Identify which cell holds the provided text, then report its (X, Y) central coordinate. 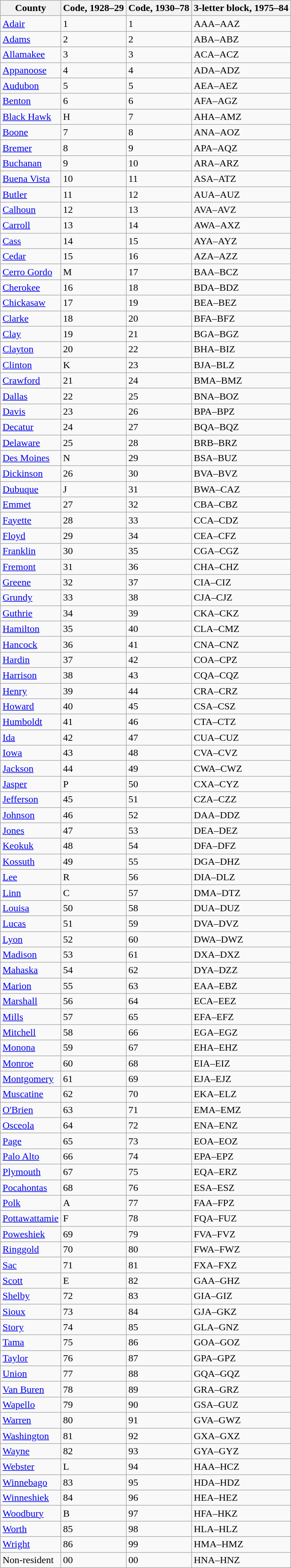
Clayton (31, 349)
Iowa (31, 753)
CHA–CHZ (241, 567)
Code, 1928–29 (93, 8)
ABA–ABZ (241, 39)
GQA–GQZ (241, 1374)
AZA–AZZ (241, 256)
Crawford (31, 380)
Jackson (31, 769)
BFA–BFZ (241, 318)
Code, 1930–78 (159, 8)
Jones (31, 830)
CUA–CUZ (241, 738)
Jasper (31, 784)
CCA–CDZ (241, 520)
3-letter block, 1975–84 (241, 8)
DWA–DWZ (241, 939)
Clay (31, 334)
K (93, 365)
Polk (31, 1203)
Winneshiek (31, 1498)
HFA–HKZ (241, 1513)
FAA–FPZ (241, 1203)
DVA–DVZ (241, 923)
Bremer (31, 148)
CIA–CIZ (241, 582)
96 (159, 1498)
AAA–AAZ (241, 24)
Clinton (31, 365)
A (93, 1203)
Buena Vista (31, 179)
EHA–EHZ (241, 1048)
BVA–BVZ (241, 474)
HDA–HDZ (241, 1482)
Poweshiek (31, 1234)
CNA–CNZ (241, 644)
R (93, 877)
GSA–GUZ (241, 1405)
Ida (31, 738)
Winnebago (31, 1482)
DMA–DTZ (241, 892)
HLA–HLZ (241, 1529)
ANA–AOZ (241, 132)
BRB–BRZ (241, 442)
Dallas (31, 396)
Guthrie (31, 613)
CEA–CFZ (241, 536)
Greene (31, 582)
97 (159, 1513)
EIA–EIZ (241, 1063)
91 (159, 1420)
Union (31, 1374)
Pottawattamie (31, 1219)
DAA–DDZ (241, 815)
Cerro Gordo (31, 272)
M (93, 272)
EAA–EBZ (241, 986)
C (93, 892)
HNA–HNZ (241, 1560)
BSA–BUZ (241, 458)
94 (159, 1467)
DIA–DLZ (241, 877)
GOA–GOZ (241, 1343)
Cass (31, 241)
EMA–EMZ (241, 1110)
CRA–CRZ (241, 691)
Plymouth (31, 1172)
CWA–CWZ (241, 769)
ASA–ATZ (241, 179)
AEA–AEZ (241, 86)
FQA–FUZ (241, 1219)
Mahaska (31, 970)
DFA–DFZ (241, 846)
Sioux (31, 1312)
GLA–GNZ (241, 1327)
FWA–FWZ (241, 1250)
HEA–HEZ (241, 1498)
Ringgold (31, 1250)
Humboldt (31, 722)
Carroll (31, 225)
Mitchell (31, 1032)
AFA–AGZ (241, 101)
ESA–ESZ (241, 1188)
Worth (31, 1529)
CGA–CGZ (241, 551)
HMA–HMZ (241, 1544)
ARA–ARZ (241, 163)
Taylor (31, 1358)
BDA–BDZ (241, 287)
CKA–CKZ (241, 613)
Adair (31, 24)
DEA–DEZ (241, 830)
GRA–GRZ (241, 1389)
Non-resident (31, 1560)
EFA–EFZ (241, 1017)
Webster (31, 1467)
90 (159, 1405)
E (93, 1281)
Johnson (31, 815)
Decatur (31, 427)
CTA–CTZ (241, 722)
COA–CPZ (241, 660)
Dubuque (31, 489)
O'Brien (31, 1110)
Van Buren (31, 1389)
CLA–CMZ (241, 629)
Audubon (31, 86)
FXA–FXZ (241, 1265)
Palo Alto (31, 1156)
AYA–AYZ (241, 241)
BAA–BCZ (241, 272)
Woodbury (31, 1513)
HAA–HCZ (241, 1467)
Monona (31, 1048)
P (93, 784)
Black Hawk (31, 117)
ENA–ENZ (241, 1125)
Scott (31, 1281)
Washington (31, 1435)
L (93, 1467)
BNA–BOZ (241, 396)
DGA–DHZ (241, 861)
BMA–BMZ (241, 380)
BEA–BEZ (241, 303)
EGA–EGZ (241, 1032)
Appanoose (31, 70)
Cedar (31, 256)
EKA–ELZ (241, 1094)
BHA–BIZ (241, 349)
Wayne (31, 1451)
GIA–GIZ (241, 1296)
Henry (31, 691)
Delaware (31, 442)
98 (159, 1529)
Monroe (31, 1063)
Butler (31, 194)
BJA–BLZ (241, 365)
Hamilton (31, 629)
Buchanan (31, 163)
Marion (31, 986)
93 (159, 1451)
GVA–GWZ (241, 1420)
County (31, 8)
Linn (31, 892)
Marshall (31, 1001)
Fayette (31, 520)
BPA–BPZ (241, 411)
Davis (31, 411)
APA–AQZ (241, 148)
BWA–CAZ (241, 489)
Jefferson (31, 799)
Adams (31, 39)
DUA–DUZ (241, 908)
Tama (31, 1343)
BQA–BQZ (241, 427)
Story (31, 1327)
88 (159, 1374)
ECA–EEZ (241, 1001)
Madison (31, 955)
EJA–EJZ (241, 1079)
H (93, 117)
Howard (31, 707)
Dickinson (31, 474)
ADA–ADZ (241, 70)
GXA–GXZ (241, 1435)
Fremont (31, 567)
Des Moines (31, 458)
AUA–AUZ (241, 194)
Shelby (31, 1296)
B (93, 1513)
CSA–CSZ (241, 707)
Montgomery (31, 1079)
N (93, 458)
99 (159, 1544)
CQA–CQZ (241, 675)
Mills (31, 1017)
Calhoun (31, 210)
Lyon (31, 939)
Lucas (31, 923)
EQA–ERZ (241, 1172)
Boone (31, 132)
EPA–EPZ (241, 1156)
Clarke (31, 318)
Grundy (31, 598)
Hancock (31, 644)
EOA–EOZ (241, 1141)
FVA–FVZ (241, 1234)
DXA–DXZ (241, 955)
Allamakee (31, 55)
GJA–GKZ (241, 1312)
AVA–AVZ (241, 210)
CJA–CJZ (241, 598)
Kossuth (31, 861)
92 (159, 1435)
Muscatine (31, 1094)
Osceola (31, 1125)
Keokuk (31, 846)
Pocahontas (31, 1188)
89 (159, 1389)
CZA–CZZ (241, 799)
GPA–GPZ (241, 1358)
GAA–GHZ (241, 1281)
Wapello (31, 1405)
Page (31, 1141)
ACA–ACZ (241, 55)
Warren (31, 1420)
F (93, 1219)
Floyd (31, 536)
Lee (31, 877)
Wright (31, 1544)
AWA–AXZ (241, 225)
AHA–AMZ (241, 117)
CVA–CVZ (241, 753)
GYA–GYZ (241, 1451)
Sac (31, 1265)
87 (159, 1358)
J (93, 489)
Emmet (31, 505)
CXA–CYZ (241, 784)
DYA–DZZ (241, 970)
Benton (31, 101)
Chickasaw (31, 303)
Louisa (31, 908)
Hardin (31, 660)
Cherokee (31, 287)
Harrison (31, 675)
BGA–BGZ (241, 334)
Franklin (31, 551)
CBA–CBZ (241, 505)
95 (159, 1482)
